Extract the [x, y] coordinate from the center of the cell holding the provided text.  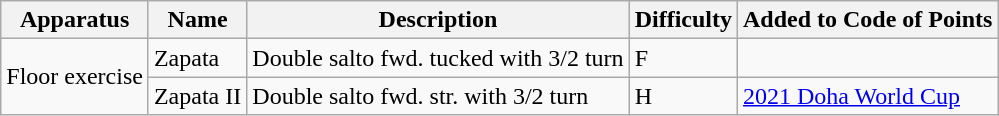
Name [197, 20]
Difficulty [683, 20]
Double salto fwd. tucked with 3/2 turn [438, 58]
Floor exercise [75, 77]
F [683, 58]
Zapata [197, 58]
Double salto fwd. str. with 3/2 turn [438, 96]
Added to Code of Points [867, 20]
H [683, 96]
Apparatus [75, 20]
Description [438, 20]
2021 Doha World Cup [867, 96]
Zapata II [197, 96]
